Find where the given text appears and provide that cell's center as (X, Y) coordinate. 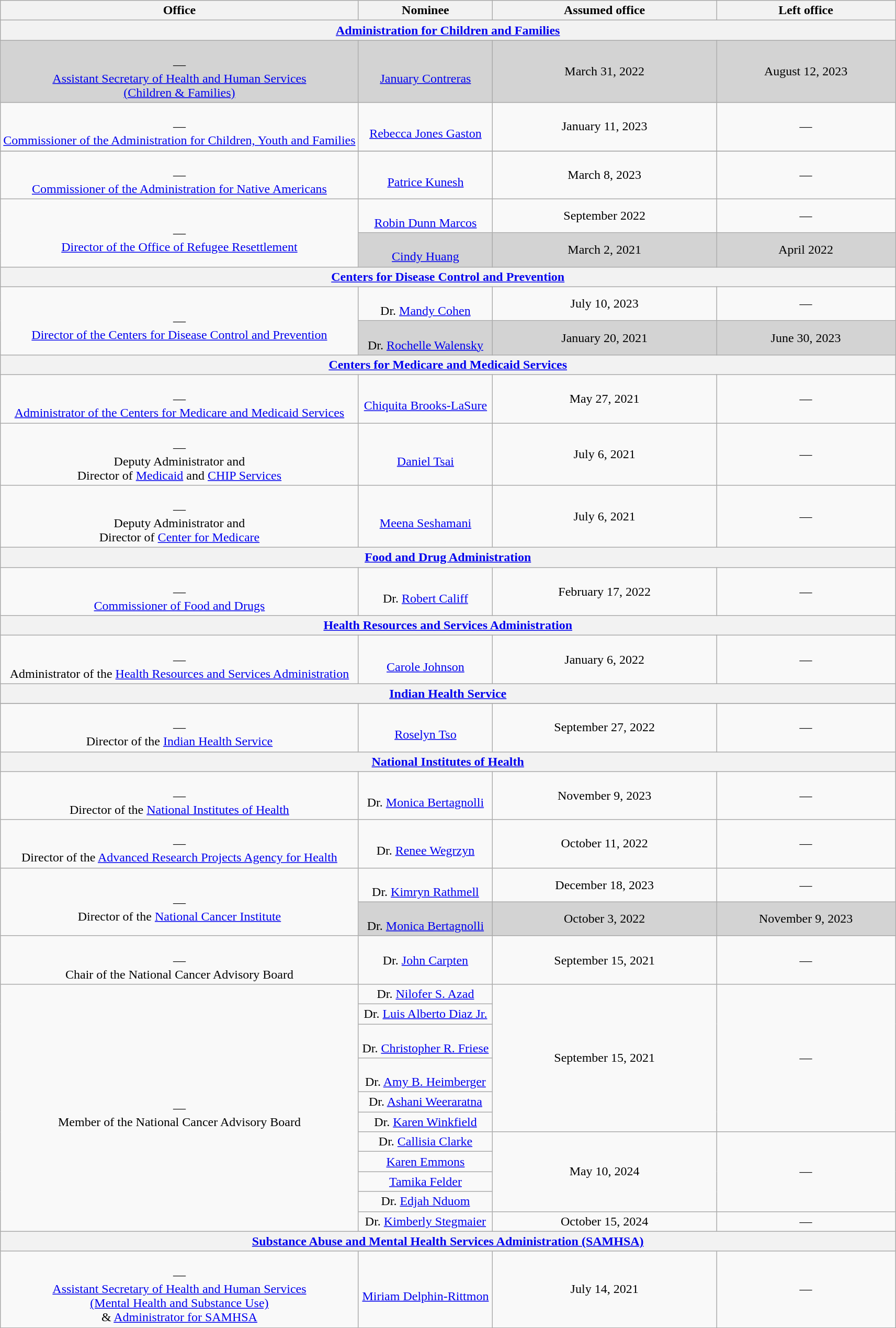
Dr. Amy B. Heimberger (426, 1075)
Roselyn Tso (426, 728)
—Administrator of the Health Resources and Services Administration (179, 660)
July 10, 2023 (605, 303)
Dr. Christopher R. Friese (426, 1041)
Indian Health Service (448, 694)
October 3, 2022 (605, 918)
May 10, 2024 (605, 1172)
Nominee (426, 10)
July 14, 2021 (605, 1289)
Carole Johnson (426, 660)
April 2022 (806, 250)
June 30, 2023 (806, 338)
Chiquita Brooks-LaSure (426, 399)
Cindy Huang (426, 250)
March 8, 2023 (605, 175)
September 2022 (605, 215)
Dr. Nilofer S. Azad (426, 994)
—Director of the Indian Health Service (179, 728)
Administration for Children and Families (448, 30)
Dr. Kimberly Stegmaier (426, 1221)
Dr. Ashani Weeraratna (426, 1102)
—Commissioner of the Administration for Children, Youth and Families (179, 127)
—Chair of the National Cancer Advisory Board (179, 960)
Centers for Medicare and Medicaid Services (448, 365)
Tamika Felder (426, 1182)
August 12, 2023 (806, 71)
January 6, 2022 (605, 660)
Health Resources and Services Administration (448, 626)
May 27, 2021 (605, 399)
January 20, 2021 (605, 338)
Dr. Robert Califf (426, 592)
Dr. John Carpten (426, 960)
Dr. Kimryn Rathmell (426, 885)
—Director of the Advanced Research Projects Agency for Health (179, 844)
—Commissioner of Food and Drugs (179, 592)
National Institutes of Health (448, 762)
—Assistant Secretary of Health and Human Services(Children & Families) (179, 71)
Dr. Mandy Cohen (426, 303)
Dr. Karen Winkfield (426, 1122)
January Contreras (426, 71)
—Director of the Centers for Disease Control and Prevention (179, 321)
Karen Emmons (426, 1162)
Centers for Disease Control and Prevention (448, 277)
Rebecca Jones Gaston (426, 127)
Dr. Renee Wegrzyn (426, 844)
March 31, 2022 (605, 71)
—Director of the National Cancer Institute (179, 902)
Patrice Kunesh (426, 175)
March 2, 2021 (605, 250)
—Director of the Office of Refugee Resettlement (179, 233)
Daniel Tsai (426, 454)
Assumed office (605, 10)
Food and Drug Administration (448, 558)
—Assistant Secretary of Health and Human Services(Mental Health and Substance Use)& Administrator for SAMHSA (179, 1289)
February 17, 2022 (605, 592)
—Commissioner of the Administration for Native Americans (179, 175)
Substance Abuse and Mental Health Services Administration (SAMHSA) (448, 1241)
Dr. Edjah Nduom (426, 1201)
October 11, 2022 (605, 844)
Dr. Rochelle Walensky (426, 338)
—Member of the National Cancer Advisory Board (179, 1108)
—Director of the National Institutes of Health (179, 796)
—Deputy Administrator and Director of Medicaid and CHIP Services (179, 454)
—Administrator of the Centers for Medicare and Medicaid Services (179, 399)
September 27, 2022 (605, 728)
Dr. Luis Alberto Diaz Jr. (426, 1014)
Miriam Delphin-Rittmon (426, 1289)
October 15, 2024 (605, 1221)
Dr. Callisia Clarke (426, 1142)
—Deputy Administrator andDirector of Center for Medicare (179, 517)
January 11, 2023 (605, 127)
December 18, 2023 (605, 885)
Left office (806, 10)
Meena Seshamani (426, 517)
Office (179, 10)
Robin Dunn Marcos (426, 215)
